Detect which cell encompasses the target text, then output its [X, Y] center coordinate. 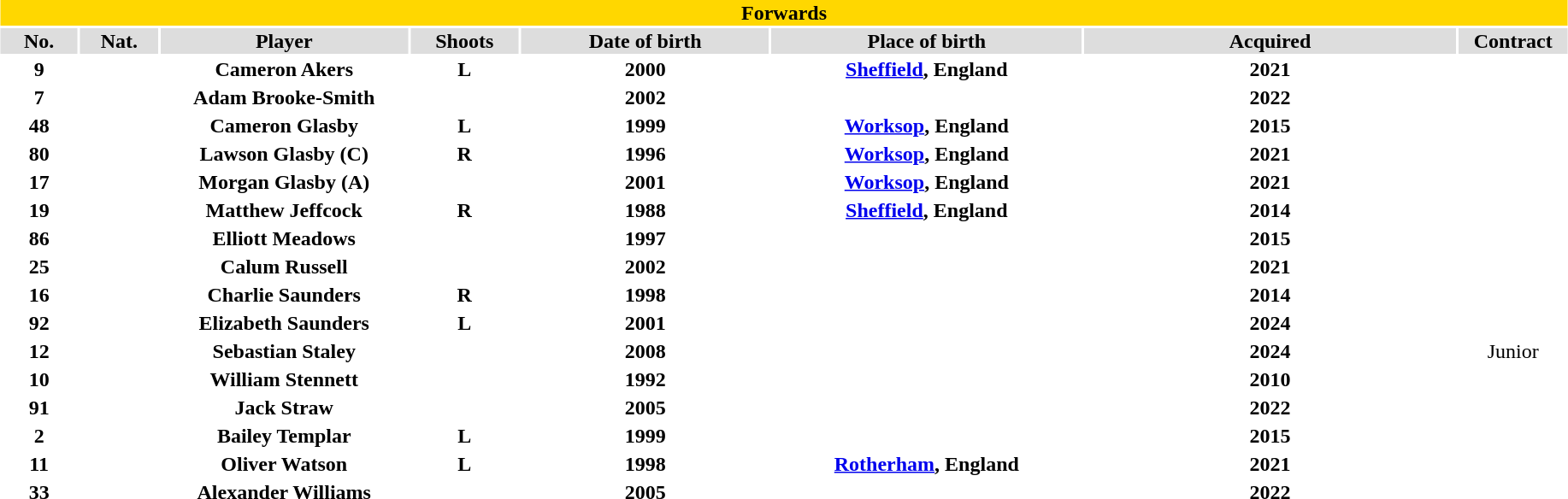
Player [284, 41]
86 [39, 238]
Lawson Glasby (C) [284, 154]
Oliver Watson [284, 464]
2000 [645, 69]
Cameron Glasby [284, 126]
Calum Russell [284, 267]
Sebastian Staley [284, 351]
Forwards [783, 13]
1996 [645, 154]
Contract [1513, 41]
91 [39, 408]
19 [39, 210]
11 [39, 464]
48 [39, 126]
10 [39, 379]
Junior [1513, 351]
Nat. [120, 41]
Adam Brooke-Smith [284, 97]
16 [39, 295]
1997 [645, 238]
2010 [1270, 379]
12 [39, 351]
Matthew Jeffcock [284, 210]
Elliott Meadows [284, 238]
9 [39, 69]
80 [39, 154]
2008 [645, 351]
92 [39, 323]
Rotherham, England [927, 464]
Place of birth [927, 41]
1988 [645, 210]
2 [39, 436]
Charlie Saunders [284, 295]
Date of birth [645, 41]
1992 [645, 379]
Acquired [1270, 41]
Shoots [465, 41]
2005 [645, 408]
No. [39, 41]
Elizabeth Saunders [284, 323]
25 [39, 267]
Morgan Glasby (A) [284, 182]
William Stennett [284, 379]
17 [39, 182]
Bailey Templar [284, 436]
Jack Straw [284, 408]
Cameron Akers [284, 69]
7 [39, 97]
